Pinpoint the cell where the given text exists, returning its (x, y) midpoint coordinate. 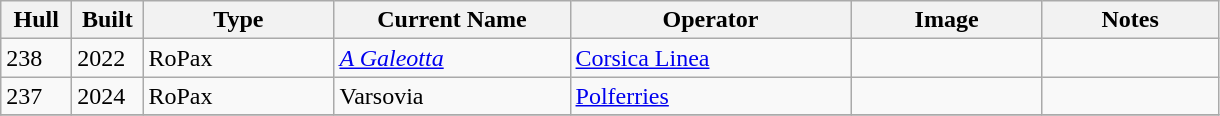
2024 (108, 96)
Notes (1130, 20)
237 (36, 96)
2022 (108, 58)
Corsica Linea (710, 58)
Varsovia (452, 96)
Hull (36, 20)
Operator (710, 20)
238 (36, 58)
Polferries (710, 96)
Current Name (452, 20)
A Galeotta (452, 58)
Type (238, 20)
Built (108, 20)
Image (946, 20)
